Extract the (X, Y) coordinate from the center of the cell holding the provided text.  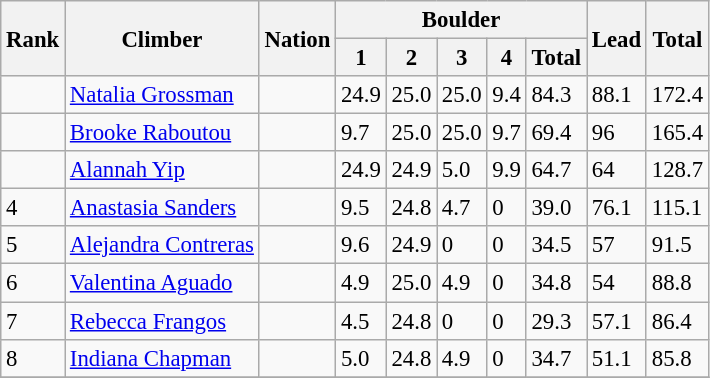
57 (616, 245)
Natalia Grossman (162, 95)
34.7 (556, 358)
Alannah Yip (162, 170)
Rank (33, 38)
9.4 (506, 95)
Brooke Raboutou (162, 133)
Indiana Chapman (162, 358)
34.5 (556, 245)
Valentina Aguado (162, 283)
4.5 (361, 321)
84.3 (556, 95)
88.1 (616, 95)
2 (411, 58)
165.4 (677, 133)
1 (361, 58)
57.1 (616, 321)
Nation (297, 38)
64.7 (556, 170)
54 (616, 283)
172.4 (677, 95)
9.9 (506, 170)
4.7 (462, 208)
8 (33, 358)
64 (616, 170)
3 (462, 58)
Boulder (462, 20)
86.4 (677, 321)
5 (33, 245)
Climber (162, 38)
7 (33, 321)
Lead (616, 38)
9.5 (361, 208)
88.8 (677, 283)
96 (616, 133)
85.8 (677, 358)
6 (33, 283)
Anastasia Sanders (162, 208)
Rebecca Frangos (162, 321)
Alejandra Contreras (162, 245)
91.5 (677, 245)
51.1 (616, 358)
69.4 (556, 133)
29.3 (556, 321)
128.7 (677, 170)
9.6 (361, 245)
115.1 (677, 208)
39.0 (556, 208)
34.8 (556, 283)
76.1 (616, 208)
